Search for the cell housing the specified text and yield its (X, Y) center coordinate. 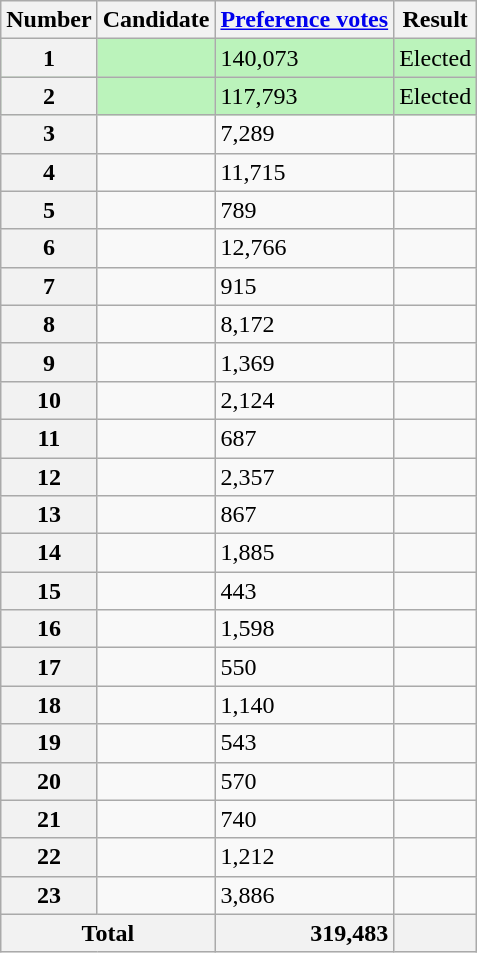
7,289 (304, 134)
687 (304, 438)
18 (49, 705)
1,885 (304, 553)
1 (49, 58)
1,598 (304, 629)
21 (49, 819)
11 (49, 438)
1,212 (304, 857)
915 (304, 286)
15 (49, 591)
8,172 (304, 324)
12,766 (304, 248)
2,357 (304, 477)
117,793 (304, 96)
789 (304, 210)
20 (49, 781)
Candidate (156, 20)
22 (49, 857)
1,140 (304, 705)
7 (49, 286)
Total (108, 933)
550 (304, 667)
2,124 (304, 400)
5 (49, 210)
3,886 (304, 895)
13 (49, 515)
867 (304, 515)
570 (304, 781)
16 (49, 629)
6 (49, 248)
443 (304, 591)
Number (49, 20)
Preference votes (304, 20)
10 (49, 400)
140,073 (304, 58)
319,483 (304, 933)
17 (49, 667)
Result (436, 20)
1,369 (304, 362)
2 (49, 96)
11,715 (304, 172)
543 (304, 743)
23 (49, 895)
19 (49, 743)
14 (49, 553)
740 (304, 819)
12 (49, 477)
4 (49, 172)
3 (49, 134)
9 (49, 362)
8 (49, 324)
